For the text-containing cell, return its midpoint in (X, Y) coordinate format. 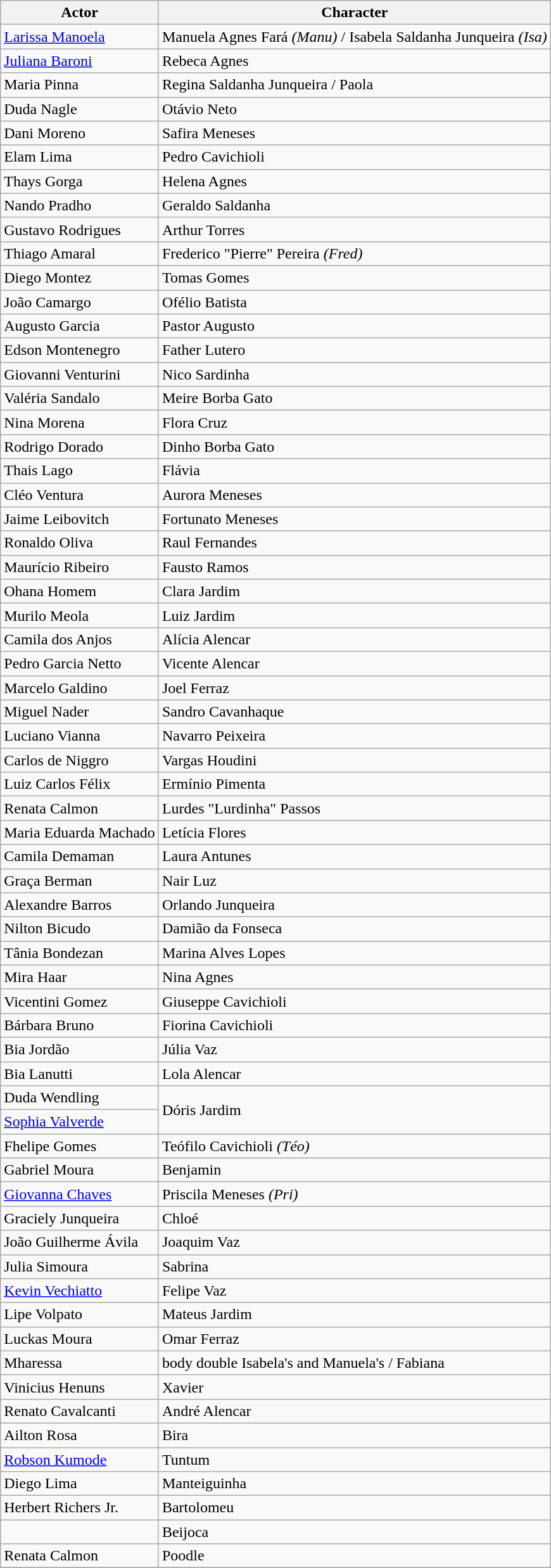
Tuntum (355, 1459)
André Alencar (355, 1411)
Nina Morena (80, 423)
Manuela Agnes Fará (Manu) / Isabela Saldanha Junqueira (Isa) (355, 37)
Sandro Cavanhaque (355, 712)
Thais Lago (80, 471)
Safira Meneses (355, 133)
Ronaldo Oliva (80, 543)
Actor (80, 13)
Bárbara Bruno (80, 1025)
Character (355, 13)
Kevin Vechiatto (80, 1291)
Bira (355, 1435)
João Camargo (80, 302)
Sophia Valverde (80, 1122)
Rodrigo Dorado (80, 447)
Luiz Jardim (355, 615)
Edson Montenegro (80, 350)
Juliana Baroni (80, 61)
Navarro Peixeira (355, 736)
Nando Pradho (80, 205)
Diego Lima (80, 1484)
Orlando Junqueira (355, 905)
Gustavo Rodrigues (80, 229)
Elam Lima (80, 157)
Mharessa (80, 1363)
João Guilherme Ávila (80, 1242)
Father Lutero (355, 350)
Cléo Ventura (80, 495)
Bia Jordão (80, 1049)
Ailton Rosa (80, 1435)
Maria Eduarda Machado (80, 832)
Camila dos Anjos (80, 639)
Poodle (355, 1556)
Giovanna Chaves (80, 1194)
Ofélio Batista (355, 302)
Vicentini Gomez (80, 1001)
Rebeca Agnes (355, 61)
Clara Jardim (355, 591)
Augusto Garcia (80, 326)
Fiorina Cavichioli (355, 1025)
Camila Demaman (80, 857)
Teófilo Cavichioli (Téo) (355, 1146)
Diego Montez (80, 277)
Lola Alencar (355, 1074)
Joel Ferraz (355, 687)
Alícia Alencar (355, 639)
Fortunato Meneses (355, 519)
Vinicius Henuns (80, 1387)
Giovanni Venturini (80, 374)
Joaquim Vaz (355, 1242)
Vargas Houdini (355, 760)
Thays Gorga (80, 181)
Marcelo Galdino (80, 687)
Nair Luz (355, 881)
Tomas Gomes (355, 277)
Maria Pinna (80, 85)
Pedro Cavichioli (355, 157)
Murilo Meola (80, 615)
Manteiguinha (355, 1484)
Fausto Ramos (355, 567)
Omar Ferraz (355, 1339)
Carlos de Niggro (80, 760)
Geraldo Saldanha (355, 205)
Dóris Jardim (355, 1110)
Giuseppe Cavichioli (355, 1001)
Sabrina (355, 1266)
Fhelipe Gomes (80, 1146)
Damião da Fonseca (355, 929)
Ermínio Pimenta (355, 784)
Letícia Flores (355, 832)
Dani Moreno (80, 133)
Maurício Ribeiro (80, 567)
Nico Sardinha (355, 374)
Arthur Torres (355, 229)
Julia Simoura (80, 1266)
Graciely Junqueira (80, 1218)
Xavier (355, 1387)
Otávio Neto (355, 109)
Bia Lanutti (80, 1074)
Raul Fernandes (355, 543)
Dinho Borba Gato (355, 447)
Beijoca (355, 1532)
Pedro Garcia Netto (80, 663)
Mateus Jardim (355, 1315)
Mira Haar (80, 977)
Marina Alves Lopes (355, 953)
Thiago Amaral (80, 253)
Júlia Vaz (355, 1049)
Laura Antunes (355, 857)
Lipe Volpato (80, 1315)
Helena Agnes (355, 181)
Bartolomeu (355, 1508)
Flora Cruz (355, 423)
Luiz Carlos Félix (80, 784)
Aurora Meneses (355, 495)
Duda Nagle (80, 109)
Alexandre Barros (80, 905)
Felipe Vaz (355, 1291)
Benjamin (355, 1170)
Chloé (355, 1218)
Frederico "Pierre" Pereira (Fred) (355, 253)
Robson Kumode (80, 1459)
Regina Saldanha Junqueira / Paola (355, 85)
Nilton Bicudo (80, 929)
Luciano Vianna (80, 736)
Tânia Bondezan (80, 953)
Lurdes "Lurdinha" Passos (355, 808)
Luckas Moura (80, 1339)
Jaime Leibovitch (80, 519)
Pastor Augusto (355, 326)
Nina Agnes (355, 977)
Ohana Homem (80, 591)
Valéria Sandalo (80, 398)
Vicente Alencar (355, 663)
Flávia (355, 471)
Duda Wendling (80, 1098)
Herbert Richers Jr. (80, 1508)
Larissa Manoela (80, 37)
Miguel Nader (80, 712)
Graça Berman (80, 881)
Meire Borba Gato (355, 398)
Gabriel Moura (80, 1170)
body double Isabela's and Manuela's / Fabiana (355, 1363)
Renato Cavalcanti (80, 1411)
Priscila Meneses (Pri) (355, 1194)
